Pinpoint the cell where the given text exists, returning its [X, Y] midpoint coordinate. 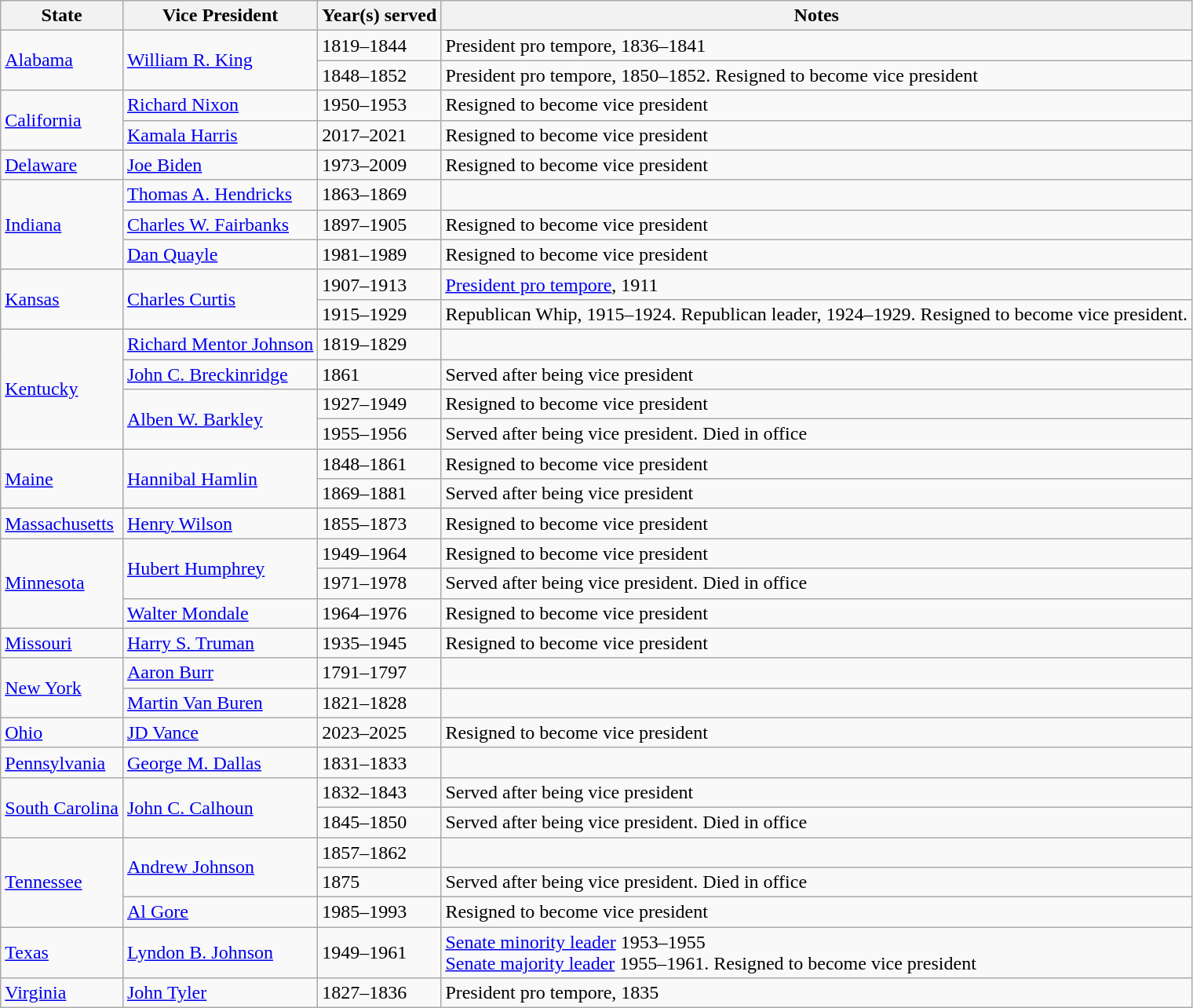
1949–1961 [380, 953]
President pro tempore, 1836–1841 [816, 46]
1973–2009 [380, 165]
1927–1949 [380, 404]
JD Vance [220, 732]
1935–1945 [380, 643]
Minnesota [62, 583]
Ohio [62, 732]
2017–2021 [380, 135]
1985–1993 [380, 912]
Notes [816, 16]
Hannibal Hamlin [220, 479]
1950–1953 [380, 105]
Republican Whip, 1915–1924. Republican leader, 1924–1929. Resigned to become vice president. [816, 314]
Dan Quayle [220, 254]
Senate minority leader 1953–1955Senate majority leader 1955–1961. Resigned to become vice president [816, 953]
1981–1989 [380, 254]
1855–1873 [380, 524]
Joe Biden [220, 165]
1971–1978 [380, 583]
Walter Mondale [220, 613]
Thomas A. Hendricks [220, 195]
President pro tempore, 1850–1852. Resigned to become vice president [816, 75]
Alben W. Barkley [220, 419]
1827–1836 [380, 993]
Vice President [220, 16]
1915–1929 [380, 314]
1819–1829 [380, 344]
Kamala Harris [220, 135]
1791–1797 [380, 673]
Martin Van Buren [220, 703]
1875 [380, 882]
Harry S. Truman [220, 643]
Richard Mentor Johnson [220, 344]
1897–1905 [380, 225]
1857–1862 [380, 852]
Lyndon B. Johnson [220, 953]
1821–1828 [380, 703]
Tennessee [62, 882]
Delaware [62, 165]
2023–2025 [380, 732]
1964–1976 [380, 613]
Indiana [62, 225]
William R. King [220, 60]
Pennsylvania [62, 762]
John Tyler [220, 993]
President pro tempore, 1835 [816, 993]
1831–1833 [380, 762]
Missouri [62, 643]
Alabama [62, 60]
John C. Calhoun [220, 807]
Massachusetts [62, 524]
1955–1956 [380, 434]
President pro tempore, 1911 [816, 284]
Richard Nixon [220, 105]
1863–1869 [380, 195]
1832–1843 [380, 792]
South Carolina [62, 807]
1845–1850 [380, 822]
John C. Breckinridge [220, 374]
1907–1913 [380, 284]
1861 [380, 374]
Hubert Humphrey [220, 568]
Kentucky [62, 389]
Charles Curtis [220, 299]
New York [62, 688]
Charles W. Fairbanks [220, 225]
1869–1881 [380, 494]
State [62, 16]
Maine [62, 479]
Year(s) served [380, 16]
1819–1844 [380, 46]
Texas [62, 953]
George M. Dallas [220, 762]
1848–1861 [380, 464]
Aaron Burr [220, 673]
Andrew Johnson [220, 867]
Al Gore [220, 912]
1848–1852 [380, 75]
Henry Wilson [220, 524]
Virginia [62, 993]
Kansas [62, 299]
California [62, 120]
1949–1964 [380, 553]
